Scan for the cell matching the given text and deliver its [x, y] coordinate at center. 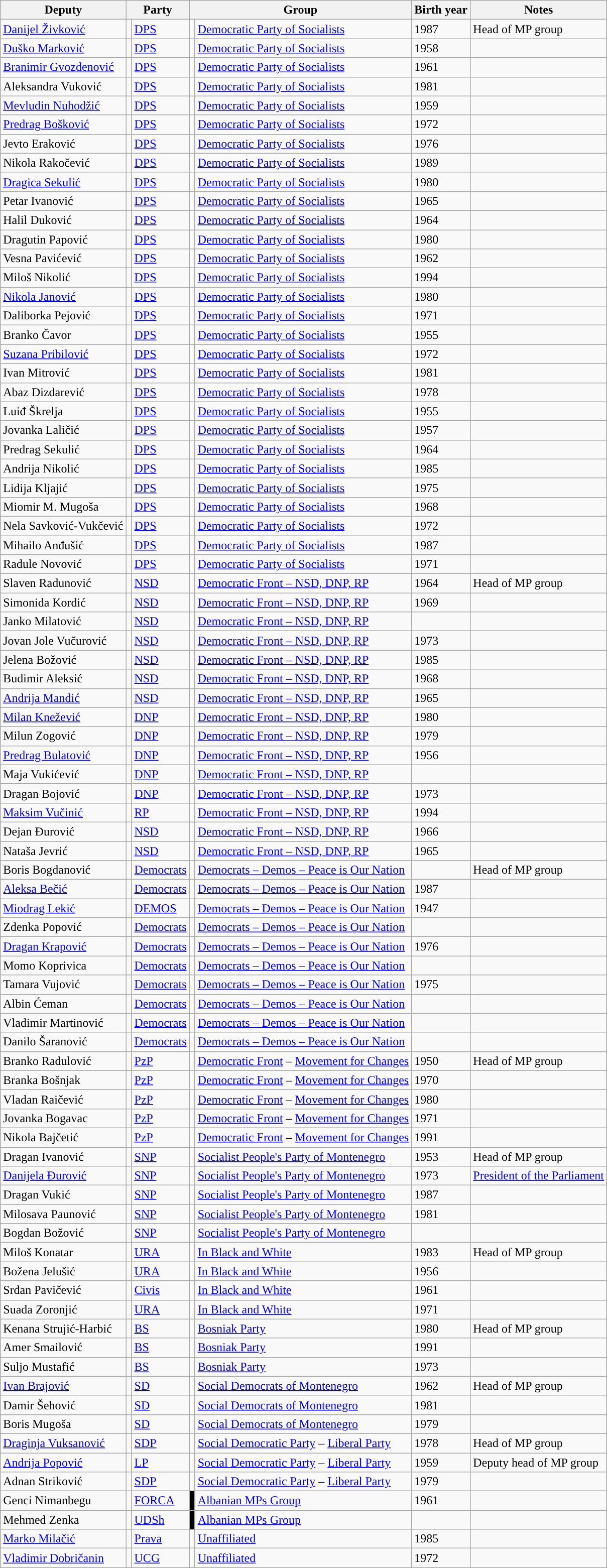
Albin Ćeman [63, 1004]
Petar Ivanović [63, 201]
Zdenka Popović [63, 927]
Daliborka Pejović [63, 316]
Luiđ Škrelja [63, 411]
Andrija Nikolić [63, 468]
1950 [441, 1061]
Predrag Bošković [63, 125]
Srđan Pavičević [63, 1290]
Dragan Bojović [63, 793]
Branko Čavor [63, 335]
Branko Radulović [63, 1061]
Notes [539, 10]
UDSh [161, 1520]
Danilo Šaranović [63, 1042]
Jelena Božović [63, 660]
Party [158, 10]
Deputy [63, 10]
Maja Vukićević [63, 774]
Suada Zoronjić [63, 1309]
Ivan Mitrović [63, 373]
Ivan Brajović [63, 1386]
Simonida Kordić [63, 602]
Suljo Mustafić [63, 1367]
Group [300, 10]
Suzana Pribilović [63, 354]
Abaz Dizdarević [63, 392]
Predrag Bulatović [63, 755]
Dejan Đurović [63, 831]
Birth year [441, 10]
Nikola Rakočević [63, 163]
Deputy head of MP group [539, 1463]
Boris Bogdanović [63, 870]
Janko Milatović [63, 622]
Budimir Aleksić [63, 679]
Kenana Strujić-Harbić [63, 1329]
Dragan Krapović [63, 946]
Mihailo Anđušić [63, 545]
Draginja Vuksanović [63, 1443]
1953 [441, 1156]
Jovanka Laličić [63, 430]
Jovan Jole Vučurović [63, 641]
Duško Marković [63, 48]
LP [161, 1463]
DEMOS [161, 908]
1989 [441, 163]
Adnan Striković [63, 1482]
Mevludin Nuhodžić [63, 105]
Vladimir Martinović [63, 1023]
Vladimir Dobričanin [63, 1558]
Mehmed Zenka [63, 1520]
Nela Savković-Vukčević [63, 526]
Civis [161, 1290]
Aleksandra Vuković [63, 86]
Milan Knežević [63, 717]
1970 [441, 1080]
Slaven Radunović [63, 583]
UCG [161, 1558]
Momo Koprivica [63, 966]
Genci Nimanbegu [63, 1501]
1957 [441, 430]
Dragan Vukić [63, 1195]
Božena Jelušić [63, 1271]
Dragutin Papović [63, 239]
Milosava Paunović [63, 1214]
Marko Milačić [63, 1539]
Halil Duković [63, 220]
Aleksa Bečić [63, 889]
FORCA [161, 1501]
Branka Bošnjak [63, 1080]
RP [161, 812]
Vesna Pavićević [63, 259]
1947 [441, 908]
Dragica Sekulić [63, 182]
Prava [161, 1539]
Damir Šehović [63, 1405]
Danijel Živković [63, 29]
Andrija Mandić [63, 698]
Vladan Raičević [63, 1099]
Maksim Vučinić [63, 812]
Jevto Eraković [63, 144]
Lidija Kljajić [63, 488]
Miomir M. Mugoša [63, 507]
Nikola Bajčetić [63, 1137]
Miloš Nikolić [63, 278]
Bogdan Božović [63, 1233]
Danijela Đurović [63, 1176]
Branimir Gvozdenović [63, 67]
Nikola Janović [63, 297]
Dragan Ivanović [63, 1156]
Radule Novović [63, 564]
Milun Zogović [63, 736]
Nataša Jevrić [63, 851]
1958 [441, 48]
Miodrag Lekić [63, 908]
Predrag Sekulić [63, 449]
Miloš Konatar [63, 1252]
1983 [441, 1252]
Amer Smailović [63, 1348]
1966 [441, 831]
Tamara Vujović [63, 985]
President of the Parliament [539, 1176]
Boris Mugoša [63, 1424]
Andrija Popović [63, 1463]
1969 [441, 602]
Jovanka Bogavac [63, 1118]
